Return (x, y) of the center of cell containing provided text 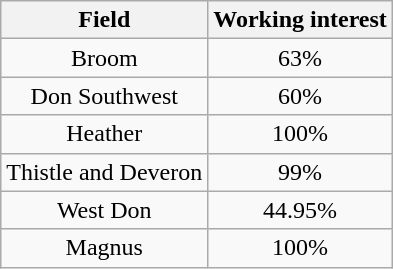
44.95% (300, 210)
Broom (104, 58)
Field (104, 20)
Thistle and Deveron (104, 172)
Working interest (300, 20)
99% (300, 172)
60% (300, 96)
Heather (104, 134)
Magnus (104, 248)
63% (300, 58)
West Don (104, 210)
Don Southwest (104, 96)
